Determine the (x, y) coordinate at the center of the cell enclosing the given text.  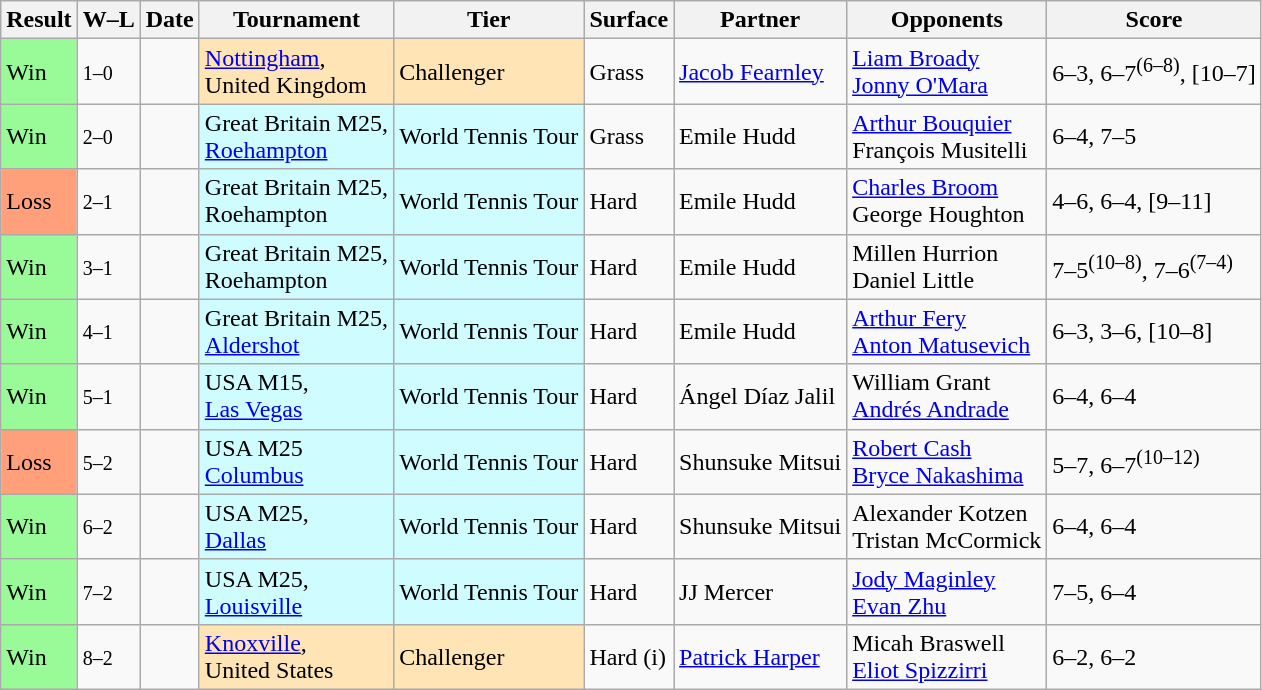
Partner (760, 20)
5–7, 6–7(10–12) (1154, 462)
Charles Broom George Houghton (947, 202)
2–1 (108, 202)
7–2 (108, 592)
5–1 (108, 396)
USA M25,Dallas (296, 526)
Result (39, 20)
Jacob Fearnley (760, 72)
Score (1154, 20)
Tier (489, 20)
W–L (108, 20)
7–5(10–8), 7–6(7–4) (1154, 266)
Surface (629, 20)
Millen Hurrion Daniel Little (947, 266)
8–2 (108, 656)
6–3, 6–7(6–8), [10–7] (1154, 72)
4–6, 6–4, [9–11] (1154, 202)
Knoxville,United States (296, 656)
6–2, 6–2 (1154, 656)
Jody Maginley Evan Zhu (947, 592)
6–2 (108, 526)
Arthur Fery Anton Matusevich (947, 332)
Hard (i) (629, 656)
USA M25,Louisville (296, 592)
Robert Cash Bryce Nakashima (947, 462)
2–0 (108, 136)
Liam Broady Jonny O'Mara (947, 72)
Tournament (296, 20)
Patrick Harper (760, 656)
Micah Braswell Eliot Spizzirri (947, 656)
USA M25Columbus (296, 462)
USA M15,Las Vegas (296, 396)
Arthur Bouquier François Musitelli (947, 136)
Alexander Kotzen Tristan McCormick (947, 526)
William Grant Andrés Andrade (947, 396)
6–3, 3–6, [10–8] (1154, 332)
3–1 (108, 266)
JJ Mercer (760, 592)
Opponents (947, 20)
1–0 (108, 72)
Ángel Díaz Jalil (760, 396)
4–1 (108, 332)
7–5, 6–4 (1154, 592)
5–2 (108, 462)
6–4, 7–5 (1154, 136)
Great Britain M25, Aldershot (296, 332)
Date (170, 20)
Nottingham,United Kingdom (296, 72)
